Return (X, Y) of the center of cell containing provided text 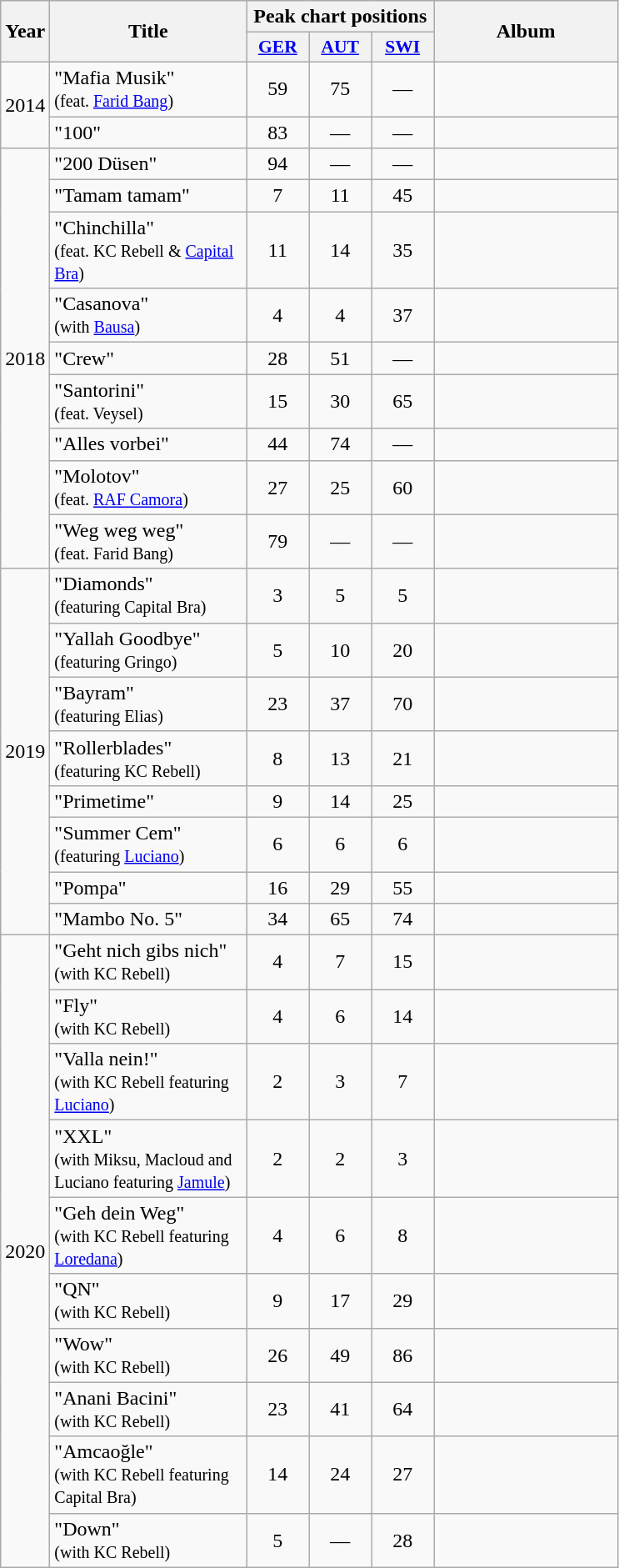
SWI (403, 48)
Peak chart positions (340, 17)
49 (340, 1355)
45 (403, 196)
"Alles vorbei" (148, 444)
Title (148, 32)
"XXL" (with Miksu, Macloud and Luciano featuring Jamule) (148, 1159)
"Down" (with KC Rebell) (148, 1540)
35 (403, 250)
86 (403, 1355)
"Fly" (with KC Rebell) (148, 1017)
20 (403, 650)
"Crew" (148, 358)
Album (527, 32)
"Primetime" (148, 801)
55 (403, 888)
"Bayram" (featuring Elias) (148, 704)
26 (278, 1355)
17 (340, 1300)
"Weg weg weg" (feat. Farid Bang) (148, 542)
"Santorini" (feat. Veysel) (148, 402)
70 (403, 704)
13 (340, 759)
2014 (25, 105)
"Chinchilla" (feat. KC Rebell & Capital Bra) (148, 250)
83 (278, 133)
"Mambo No. 5" (148, 919)
"Yallah Goodbye" (featuring Gringo) (148, 650)
"Valla nein!" (with KC Rebell featuring Luciano) (148, 1082)
51 (340, 358)
"Wow" (with KC Rebell) (148, 1355)
"Anani Bacini" (with KC Rebell) (148, 1409)
2019 (25, 752)
10 (340, 650)
"Diamonds" (featuring Capital Bra) (148, 595)
"Rollerblades" (featuring KC Rebell) (148, 759)
16 (278, 888)
2018 (25, 358)
"Tamam tamam" (148, 196)
94 (278, 164)
24 (340, 1475)
AUT (340, 48)
"Geht nich gibs nich" (with KC Rebell) (148, 962)
"Summer Cem" (featuring Luciano) (148, 844)
44 (278, 444)
GER (278, 48)
30 (340, 402)
41 (340, 1409)
"Pompa" (148, 888)
"QN" (with KC Rebell) (148, 1300)
60 (403, 487)
59 (278, 88)
21 (403, 759)
"Molotov" (feat. RAF Camora) (148, 487)
2020 (25, 1252)
34 (278, 919)
75 (340, 88)
"100" (148, 133)
"Casanova" (with Bausa) (148, 315)
"Amcaoğle" (with KC Rebell featuring Capital Bra) (148, 1475)
"Mafia Musik" (feat. Farid Bang) (148, 88)
Year (25, 32)
64 (403, 1409)
79 (278, 542)
"200 Düsen" (148, 164)
"Geh dein Weg" (with KC Rebell featuring Loredana) (148, 1235)
